Detect which cell encompasses the target text, then output its (x, y) center coordinate. 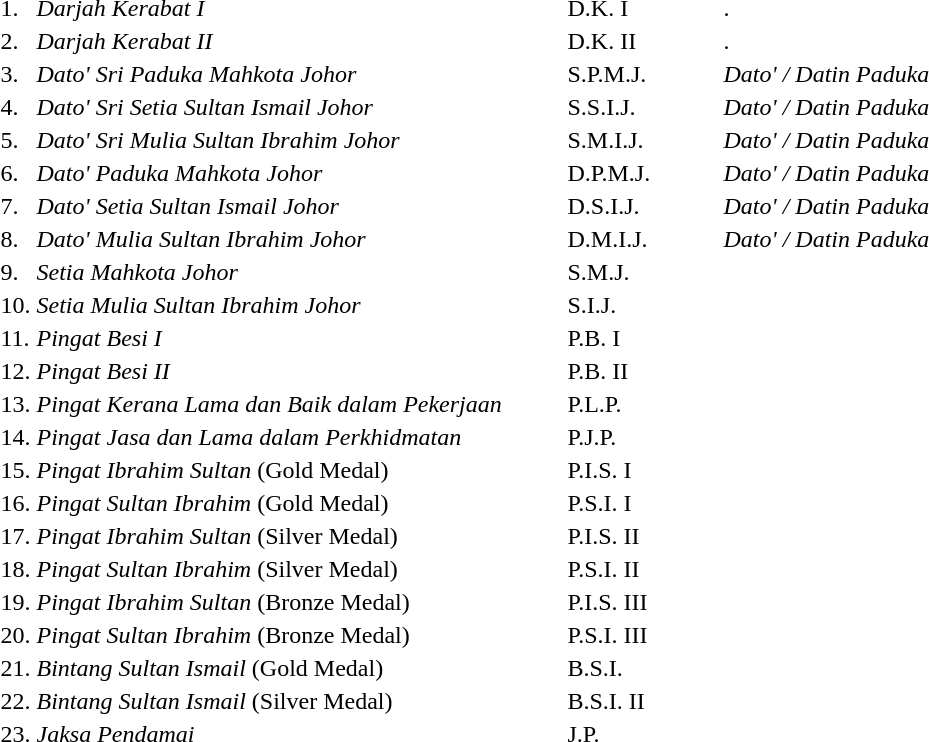
B.S.I. (642, 668)
Dato' Mulia Sultan Ibrahim Johor (299, 239)
S.S.I.J. (642, 107)
D.P.M.J. (642, 173)
Pingat Jasa dan Lama dalam Perkhidmatan (299, 437)
Pingat Sultan Ibrahim (Silver Medal) (299, 569)
Dato' Sri Paduka Mahkota Johor (299, 74)
P.S.I. I (642, 503)
Pingat Ibrahim Sultan (Bronze Medal) (299, 602)
D.S.I.J. (642, 206)
Bintang Sultan Ismail (Silver Medal) (299, 701)
Pingat Kerana Lama dan Baik dalam Pekerjaan (299, 404)
P.I.S. II (642, 536)
Pingat Ibrahim Sultan (Gold Medal) (299, 470)
P.I.S. III (642, 602)
P.I.S. I (642, 470)
P.L.P. (642, 404)
S.P.M.J. (642, 74)
B.S.I. II (642, 701)
Dato' Setia Sultan Ismail Johor (299, 206)
Dato' Sri Setia Sultan Ismail Johor (299, 107)
Pingat Sultan Ibrahim (Gold Medal) (299, 503)
Darjah Kerabat II (299, 41)
Dato' Paduka Mahkota Johor (299, 173)
S.M.J. (642, 272)
Bintang Sultan Ismail (Gold Medal) (299, 668)
S.I.J. (642, 305)
Dato' Sri Mulia Sultan Ibrahim Johor (299, 140)
P.S.I. II (642, 569)
Setia Mulia Sultan Ibrahim Johor (299, 305)
Pingat Besi II (299, 371)
P.B. I (642, 338)
Pingat Sultan Ibrahim (Bronze Medal) (299, 635)
S.M.I.J. (642, 140)
D.K. II (642, 41)
D.M.I.J. (642, 239)
Pingat Ibrahim Sultan (Silver Medal) (299, 536)
P.S.I. III (642, 635)
Pingat Besi I (299, 338)
P.B. II (642, 371)
P.J.P. (642, 437)
Setia Mahkota Johor (299, 272)
